For the text-containing cell, return its midpoint in (x, y) coordinate format. 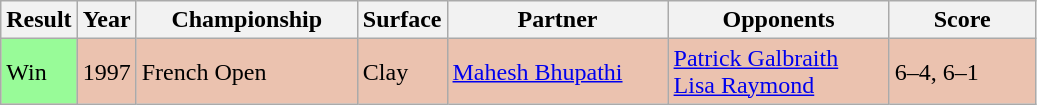
Championship (246, 20)
Result (39, 20)
Partner (558, 20)
Win (39, 72)
6–4, 6–1 (962, 72)
Patrick Galbraith Lisa Raymond (778, 72)
French Open (246, 72)
1997 (106, 72)
Clay (402, 72)
Opponents (778, 20)
Year (106, 20)
Score (962, 20)
Mahesh Bhupathi (558, 72)
Surface (402, 20)
